Detect which cell encompasses the target text, then output its [x, y] center coordinate. 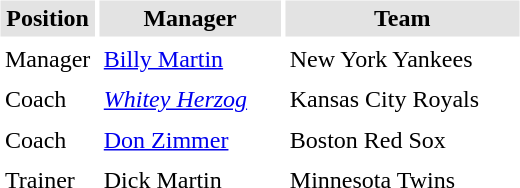
Team [402, 18]
Whitey Herzog [190, 100]
Billy Martin [190, 59]
Kansas City Royals [402, 100]
Don Zimmer [190, 140]
New York Yankees [402, 59]
Position [47, 18]
Boston Red Sox [402, 140]
